Detect which cell encompasses the target text, then output its (X, Y) center coordinate. 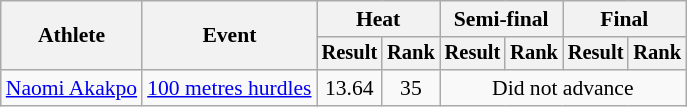
Final (624, 19)
Event (229, 36)
Did not advance (563, 88)
13.64 (350, 88)
Heat (378, 19)
35 (411, 88)
Athlete (72, 36)
100 metres hurdles (229, 88)
Semi-final (502, 19)
Naomi Akakpo (72, 88)
